From the cell containing the given text, extract its center point as [X, Y] coordinate. 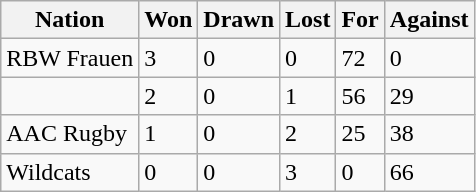
66 [429, 172]
AAC Rugby [70, 134]
72 [360, 58]
RBW Frauen [70, 58]
Drawn [239, 20]
38 [429, 134]
29 [429, 96]
Won [168, 20]
Nation [70, 20]
Lost [308, 20]
Wildcats [70, 172]
For [360, 20]
Against [429, 20]
25 [360, 134]
56 [360, 96]
